For the text-containing cell, return its midpoint in [x, y] coordinate format. 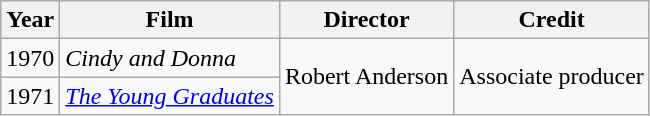
Credit [552, 20]
1971 [30, 96]
The Young Graduates [170, 96]
Robert Anderson [366, 77]
Year [30, 20]
Film [170, 20]
Cindy and Donna [170, 58]
Director [366, 20]
Associate producer [552, 77]
1970 [30, 58]
